Determine the (X, Y) coordinate at the center of the cell enclosing the given text.  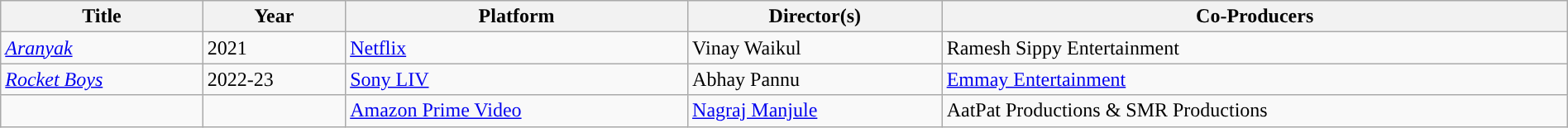
Sony LIV (517, 79)
Ramesh Sippy Entertainment (1255, 48)
Year (274, 17)
Emmay Entertainment (1255, 79)
Platform (517, 17)
Rocket Boys (102, 79)
Amazon Prime Video (517, 111)
Netflix (517, 48)
Abhay Pannu (815, 79)
Co-Producers (1255, 17)
AatPat Productions & SMR Productions (1255, 111)
Director(s) (815, 17)
Vinay Waikul (815, 48)
2022-23 (274, 79)
Title (102, 17)
2021 (274, 48)
Nagraj Manjule (815, 111)
Aranyak (102, 48)
